Return [x, y] of the center of cell containing provided text 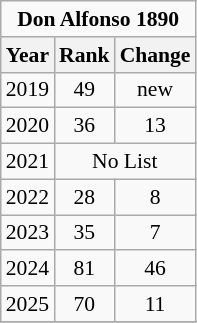
28 [84, 197]
2022 [28, 197]
46 [156, 269]
7 [156, 233]
Year [28, 55]
36 [84, 126]
11 [156, 304]
2025 [28, 304]
2020 [28, 126]
new [156, 90]
Change [156, 55]
81 [84, 269]
70 [84, 304]
8 [156, 197]
49 [84, 90]
35 [84, 233]
2024 [28, 269]
2021 [28, 162]
2019 [28, 90]
No List [124, 162]
Rank [84, 55]
13 [156, 126]
Don Alfonso 1890 [98, 19]
2023 [28, 233]
